Return the (X, Y) coordinate for the center point of the cell that contains the specified text.  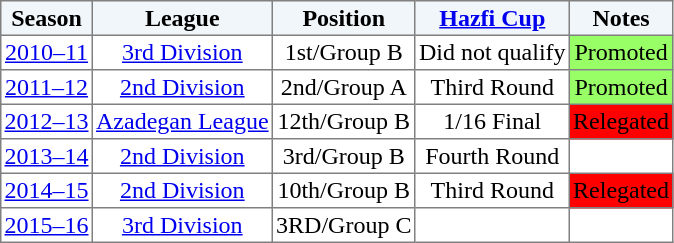
2014–15 (47, 190)
Position (344, 18)
3RD/Group C (344, 225)
1st/Group B (344, 52)
2013–14 (47, 156)
2015–16 (47, 225)
2011–12 (47, 87)
Fourth Round (492, 156)
Season (47, 18)
2nd/Group A (344, 87)
3rd/Group B (344, 156)
2010–11 (47, 52)
2012–13 (47, 121)
1/16 Final (492, 121)
League (182, 18)
Notes (620, 18)
12th/Group B (344, 121)
Hazfi Cup (492, 18)
Azadegan League (182, 121)
10th/Group B (344, 190)
Did not qualify (492, 52)
